From the cell containing the given text, extract its center point as (X, Y) coordinate. 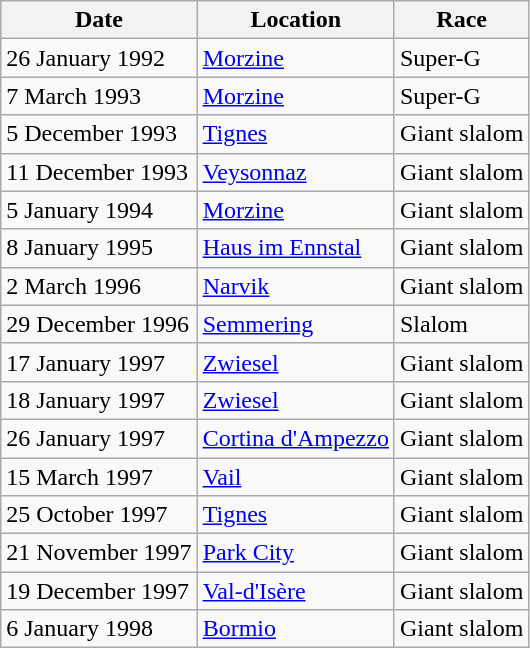
18 January 1997 (99, 400)
Date (99, 20)
Park City (296, 553)
Cortina d'Ampezzo (296, 438)
Semmering (296, 324)
Location (296, 20)
7 March 1993 (99, 96)
25 October 1997 (99, 515)
8 January 1995 (99, 248)
29 December 1996 (99, 324)
Veysonnaz (296, 172)
15 March 1997 (99, 477)
19 December 1997 (99, 591)
Bormio (296, 629)
Slalom (461, 324)
Haus im Ennstal (296, 248)
5 December 1993 (99, 134)
5 January 1994 (99, 210)
6 January 1998 (99, 629)
26 January 1992 (99, 58)
21 November 1997 (99, 553)
26 January 1997 (99, 438)
Narvik (296, 286)
17 January 1997 (99, 362)
11 December 1993 (99, 172)
Race (461, 20)
Val-d'Isère (296, 591)
2 March 1996 (99, 286)
Vail (296, 477)
